Determine the [X, Y] coordinate at the center of the cell enclosing the given text.  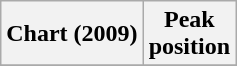
Chart (2009) [72, 34]
Peakposition [189, 34]
